From the cell containing the given text, extract its center point as (X, Y) coordinate. 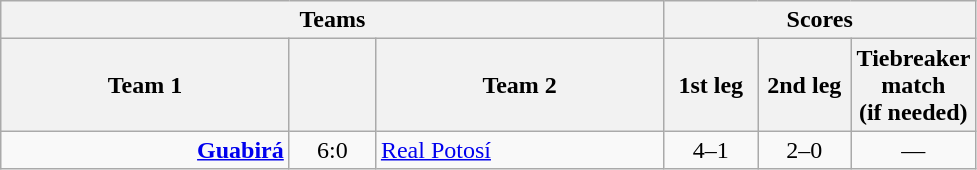
Guabirá (146, 150)
1st leg (711, 85)
Team 1 (146, 85)
Team 2 (520, 85)
4–1 (711, 150)
6:0 (332, 150)
Tiebreaker match(if needed) (913, 85)
Scores (820, 20)
2–0 (805, 150)
Teams (332, 20)
2nd leg (805, 85)
— (913, 150)
Real Potosí (520, 150)
